From the cell containing the given text, extract its center point as [X, Y] coordinate. 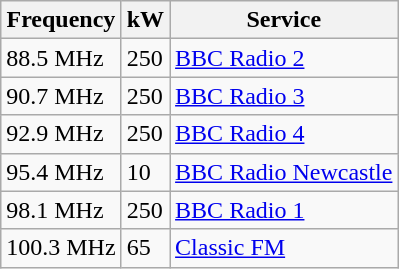
BBC Radio Newcastle [284, 172]
Service [284, 20]
92.9 MHz [61, 134]
10 [145, 172]
BBC Radio 4 [284, 134]
90.7 MHz [61, 96]
100.3 MHz [61, 248]
98.1 MHz [61, 210]
BBC Radio 3 [284, 96]
BBC Radio 1 [284, 210]
kW [145, 20]
Frequency [61, 20]
95.4 MHz [61, 172]
65 [145, 248]
BBC Radio 2 [284, 58]
Classic FM [284, 248]
88.5 MHz [61, 58]
